Provide the [X, Y] coordinate of the cell's center where the given text is located.  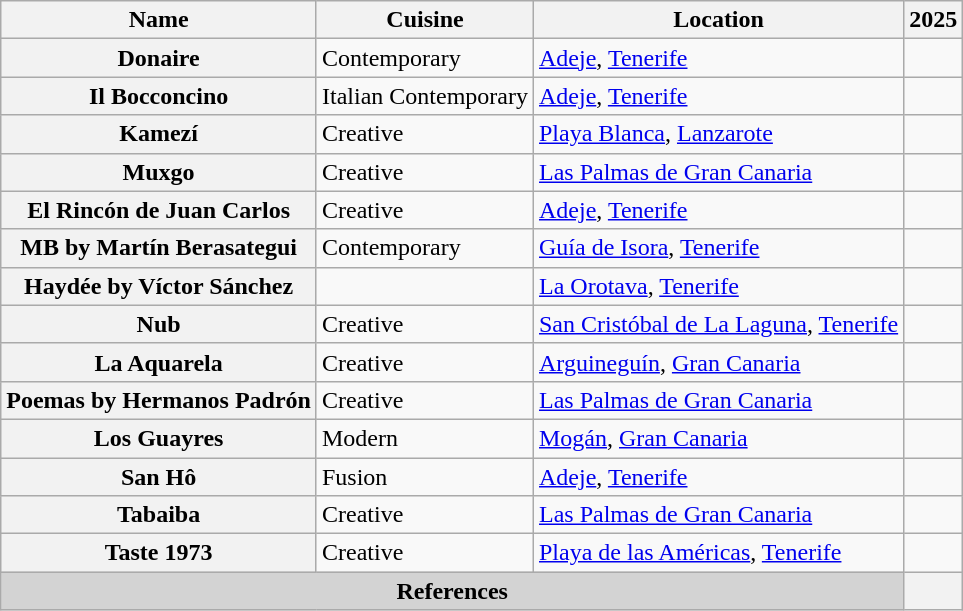
La Aquarela [159, 362]
Name [159, 20]
MB by Martín Berasategui [159, 248]
Kamezí [159, 134]
Los Guayres [159, 438]
Mogán, Gran Canaria [718, 438]
San Cristóbal de La Laguna, Tenerife [718, 324]
Cuisine [424, 20]
Playa de las Américas, Tenerife [718, 553]
Italian Contemporary [424, 96]
Taste 1973 [159, 553]
La Orotava, Tenerife [718, 286]
Muxgo [159, 172]
Poemas by Hermanos Padrón [159, 400]
Fusion [424, 477]
Playa Blanca, Lanzarote [718, 134]
References [452, 591]
Donaire [159, 58]
San Hô [159, 477]
Location [718, 20]
Modern [424, 438]
Haydée by Víctor Sánchez [159, 286]
2025 [934, 20]
Tabaiba [159, 515]
El Rincón de Juan Carlos [159, 210]
Arguineguín, Gran Canaria [718, 362]
Nub [159, 324]
Il Bocconcino [159, 96]
Guía de Isora, Tenerife [718, 248]
